Pinpoint the cell where the given text exists, returning its [X, Y] midpoint coordinate. 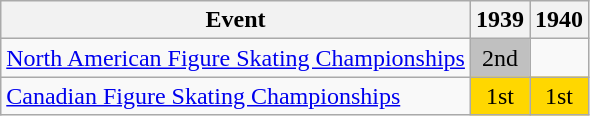
Canadian Figure Skating Championships [236, 96]
1940 [560, 20]
North American Figure Skating Championships [236, 58]
Event [236, 20]
1939 [500, 20]
2nd [500, 58]
